Extract the [X, Y] coordinate from the center of the cell holding the provided text.  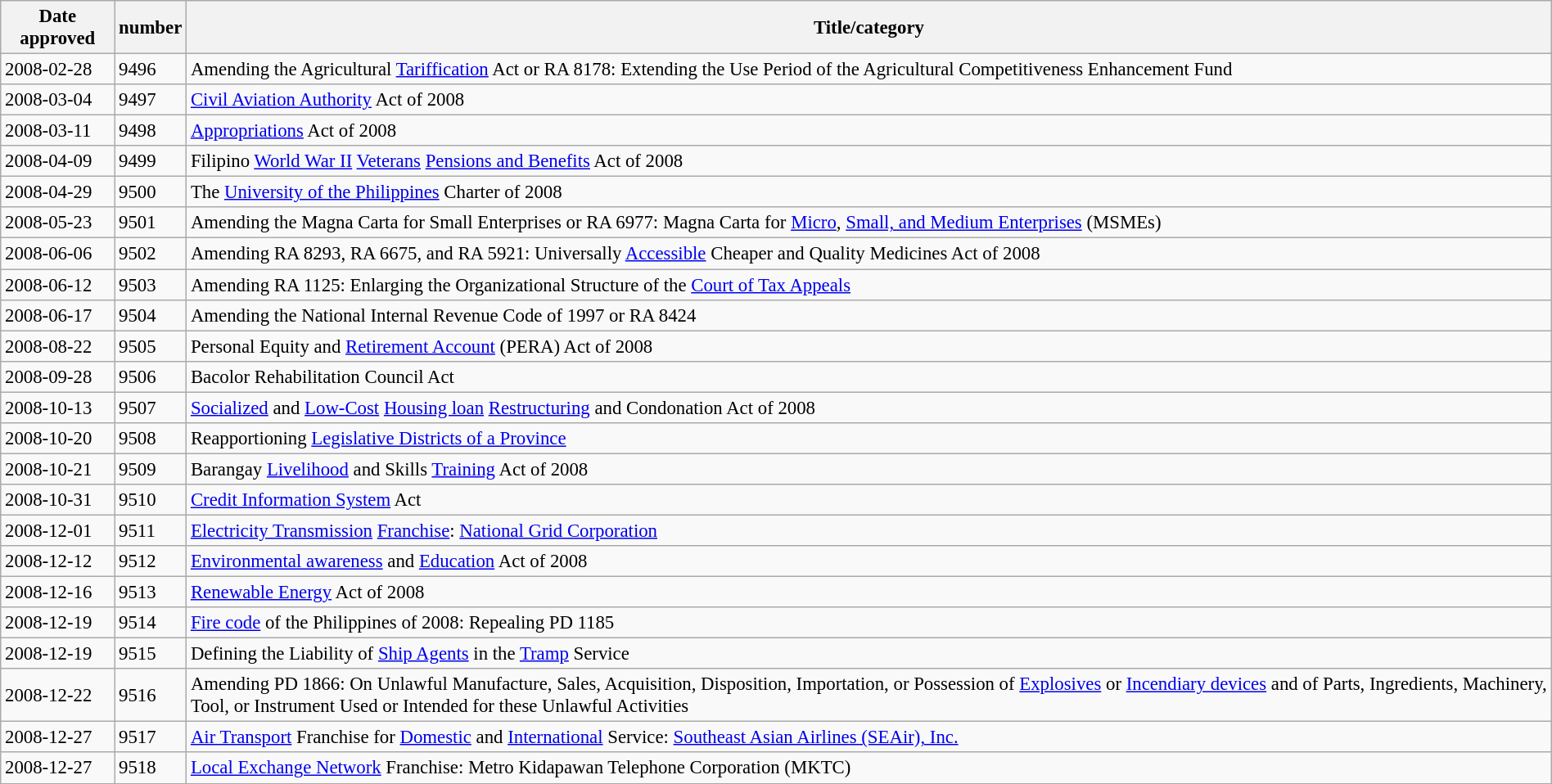
9513 [151, 593]
Date approved [57, 28]
2008-10-21 [57, 469]
2008-04-29 [57, 192]
9499 [151, 161]
9502 [151, 254]
2008-03-04 [57, 100]
Appropriations Act of 2008 [869, 131]
Bacolor Rehabilitation Council Act [869, 376]
2008-12-16 [57, 593]
9511 [151, 530]
9506 [151, 376]
2008-10-31 [57, 500]
9509 [151, 469]
2008-06-12 [57, 285]
9507 [151, 408]
9505 [151, 346]
2008-04-09 [57, 161]
2008-02-28 [57, 70]
Local Exchange Network Franchise: Metro Kidapawan Telephone Corporation (MKTC) [869, 768]
9512 [151, 561]
2008-06-06 [57, 254]
9518 [151, 768]
9515 [151, 654]
The University of the Philippines Charter of 2008 [869, 192]
9500 [151, 192]
Amending the National Internal Revenue Code of 1997 or RA 8424 [869, 315]
Defining the Liability of Ship Agents in the Tramp Service [869, 654]
Environmental awareness and Education Act of 2008 [869, 561]
2008-10-20 [57, 439]
9510 [151, 500]
2008-08-22 [57, 346]
2008-12-01 [57, 530]
Civil Aviation Authority Act of 2008 [869, 100]
Amending the Magna Carta for Small Enterprises or RA 6977: Magna Carta for Micro, Small, and Medium Enterprises (MSMEs) [869, 223]
Credit Information System Act [869, 500]
2008-09-28 [57, 376]
9514 [151, 623]
Title/category [869, 28]
9504 [151, 315]
Amending RA 1125: Enlarging the Organizational Structure of the Court of Tax Appeals [869, 285]
Renewable Energy Act of 2008 [869, 593]
9517 [151, 737]
9501 [151, 223]
Reapportioning Legislative Districts of a Province [869, 439]
Barangay Livelihood and Skills Training Act of 2008 [869, 469]
2008-12-22 [57, 696]
2008-12-12 [57, 561]
Fire code of the Philippines of 2008: Repealing PD 1185 [869, 623]
Amending RA 8293, RA 6675, and RA 5921: Universally Accessible Cheaper and Quality Medicines Act of 2008 [869, 254]
Personal Equity and Retirement Account (PERA) Act of 2008 [869, 346]
Air Transport Franchise for Domestic and International Service: Southeast Asian Airlines (SEAir), Inc. [869, 737]
9497 [151, 100]
Socialized and Low-Cost Housing loan Restructuring and Condonation Act of 2008 [869, 408]
Electricity Transmission Franchise: National Grid Corporation [869, 530]
9516 [151, 696]
2008-06-17 [57, 315]
2008-03-11 [57, 131]
Filipino World War II Veterans Pensions and Benefits Act of 2008 [869, 161]
9508 [151, 439]
Amending the Agricultural Tariffication Act or RA 8178: Extending the Use Period of the Agricultural Competitiveness Enhancement Fund [869, 70]
9496 [151, 70]
number [151, 28]
2008-10-13 [57, 408]
9498 [151, 131]
9503 [151, 285]
2008-05-23 [57, 223]
